Provide the (x, y) coordinate of the cell's center where the given text is located.  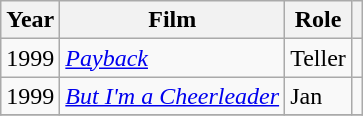
Payback (172, 58)
Film (172, 20)
Jan (318, 96)
Role (318, 20)
But I'm a Cheerleader (172, 96)
Year (30, 20)
Teller (318, 58)
